Return the [X, Y] coordinate for the center point of the cell that contains the specified text.  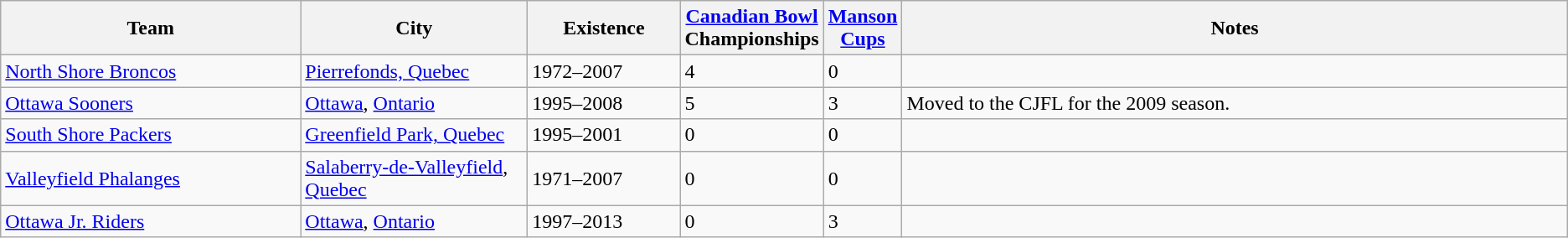
Canadian Bowl Championships [752, 28]
1995–2001 [604, 135]
Ottawa Jr. Riders [151, 221]
Team [151, 28]
Valleyfield Phalanges [151, 178]
Manson Cups [863, 28]
Salaberry-de-Valleyfield, Quebec [414, 178]
Ottawa Sooners [151, 103]
4 [752, 71]
Existence [604, 28]
1972–2007 [604, 71]
5 [752, 103]
1997–2013 [604, 221]
1971–2007 [604, 178]
Pierrefonds, Quebec [414, 71]
City [414, 28]
North Shore Broncos [151, 71]
South Shore Packers [151, 135]
Moved to the CJFL for the 2009 season. [1235, 103]
Greenfield Park, Quebec [414, 135]
1995–2008 [604, 103]
Notes [1235, 28]
